Capture the cell that displays the provided text and extract its [X, Y] central coordinate. 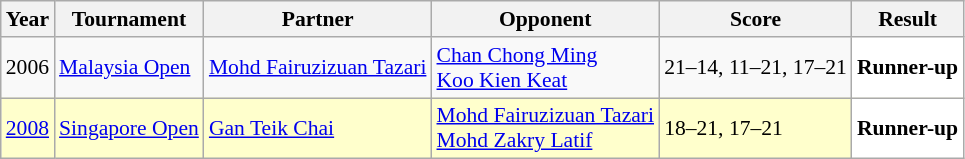
Score [756, 19]
Gan Teik Chai [318, 128]
18–21, 17–21 [756, 128]
Mohd Fairuzizuan Tazari [318, 68]
Chan Chong Ming Koo Kien Keat [545, 68]
Partner [318, 19]
Singapore Open [129, 128]
Result [908, 19]
Opponent [545, 19]
2006 [28, 68]
Mohd Fairuzizuan Tazari Mohd Zakry Latif [545, 128]
21–14, 11–21, 17–21 [756, 68]
2008 [28, 128]
Tournament [129, 19]
Year [28, 19]
Malaysia Open [129, 68]
